Locate the cell with the specified text and output its (X, Y) center coordinate. 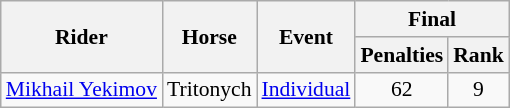
Horse (209, 36)
9 (478, 90)
Individual (306, 90)
Final (432, 19)
Rider (82, 36)
Rank (478, 55)
Mikhail Yekimov (82, 90)
Tritonych (209, 90)
62 (402, 90)
Event (306, 36)
Penalties (402, 55)
